Identify which cell holds the provided text, then report its (x, y) central coordinate. 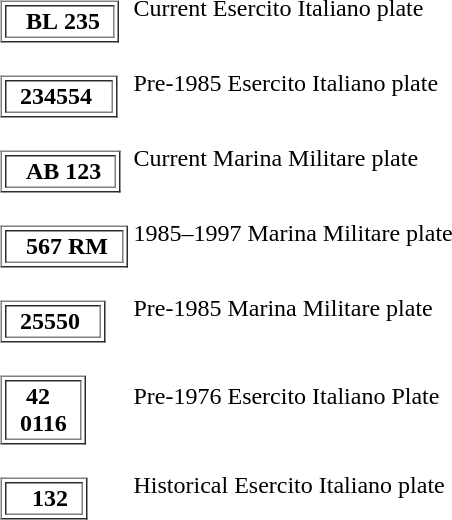
234554 (59, 96)
BL 235 (60, 22)
25550 (53, 322)
AB 123 (60, 172)
567 RM (64, 246)
42 0116 (44, 410)
132 (44, 498)
